Provide the [x, y] coordinate of the cell's center where the given text is located.  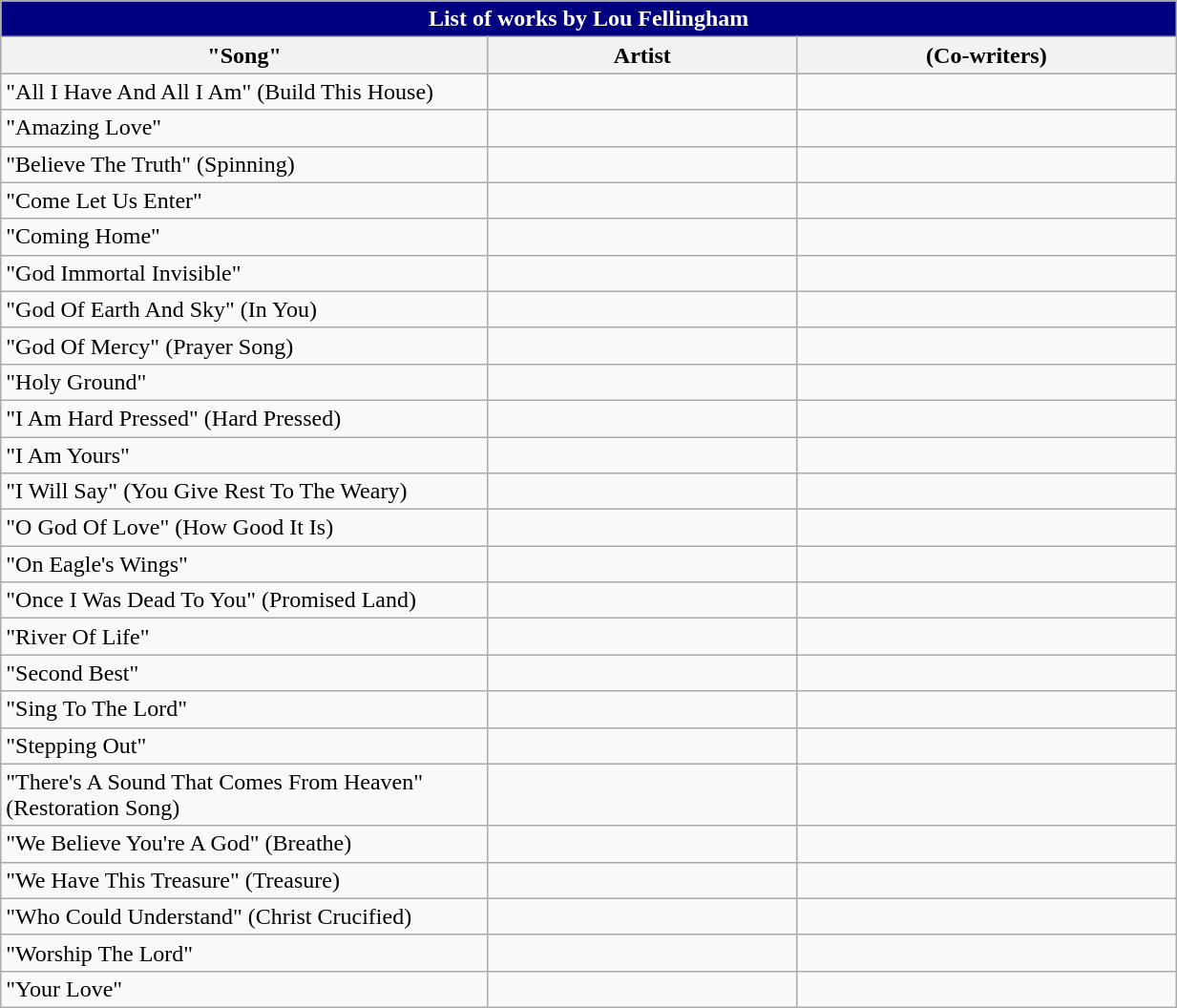
"Your Love" [244, 989]
"Amazing Love" [244, 128]
"River Of Life" [244, 637]
"Second Best" [244, 673]
Artist [641, 55]
List of works by Lou Fellingham [589, 19]
"Stepping Out" [244, 745]
"Song" [244, 55]
"We Have This Treasure" (Treasure) [244, 880]
"I Am Yours" [244, 455]
"We Believe You're A God" (Breathe) [244, 844]
"There's A Sound That Comes From Heaven" (Restoration Song) [244, 794]
"God Of Mercy" (Prayer Song) [244, 346]
"God Of Earth And Sky" (In You) [244, 309]
"All I Have And All I Am" (Build This House) [244, 92]
"Coming Home" [244, 237]
"Who Could Understand" (Christ Crucified) [244, 916]
"Sing To The Lord" [244, 709]
"O God Of Love" (How Good It Is) [244, 528]
"Holy Ground" [244, 382]
"Worship The Lord" [244, 953]
"I Will Say" (You Give Rest To The Weary) [244, 492]
"I Am Hard Pressed" (Hard Pressed) [244, 418]
"On Eagle's Wings" [244, 564]
"God Immortal Invisible" [244, 273]
"Believe The Truth" (Spinning) [244, 164]
"Come Let Us Enter" [244, 200]
(Co-writers) [986, 55]
"Once I Was Dead To You" (Promised Land) [244, 600]
